Locate the cell with the specified text and output its (X, Y) center coordinate. 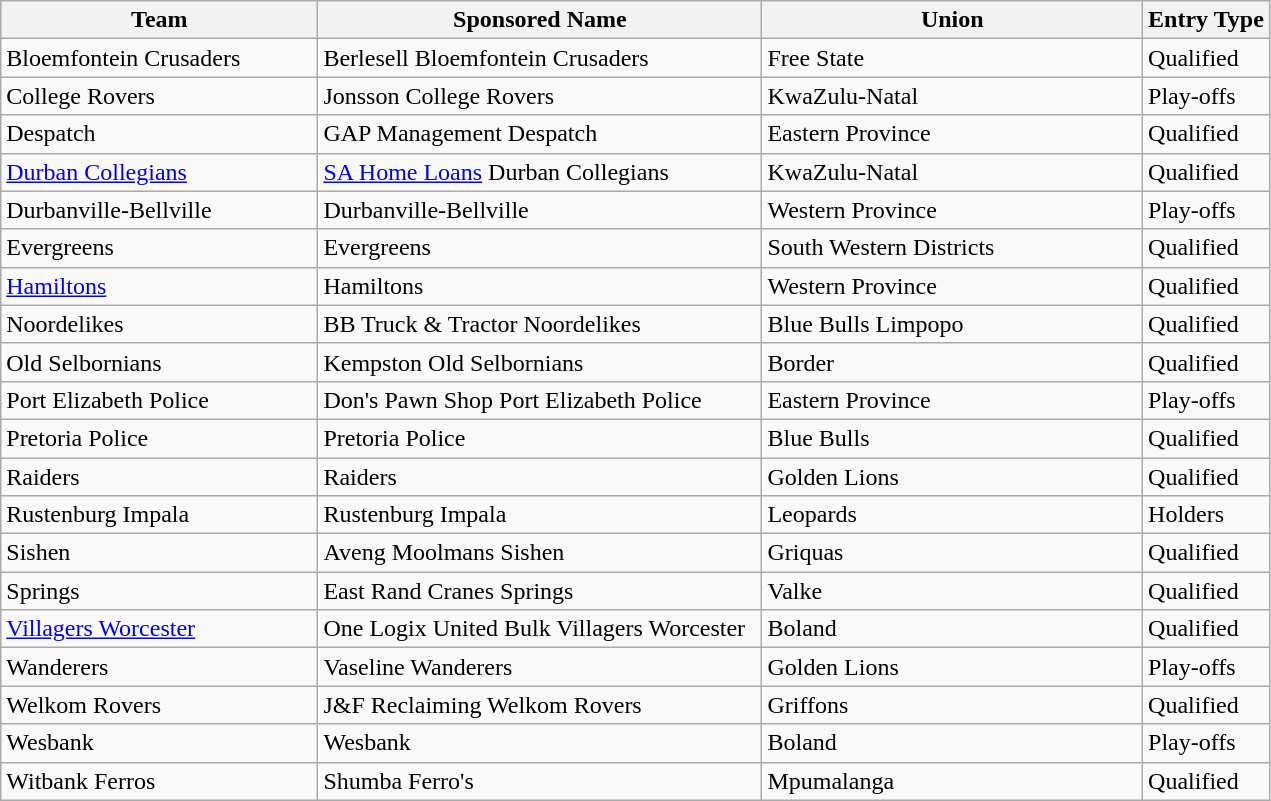
Wanderers (160, 667)
Griquas (952, 553)
Border (952, 362)
Team (160, 20)
Holders (1206, 515)
College Rovers (160, 96)
Berlesell Bloemfontein Crusaders (540, 58)
Old Selbornians (160, 362)
Durban Collegians (160, 172)
One Logix United Bulk Villagers Worcester (540, 629)
Despatch (160, 134)
Griffons (952, 705)
Noordelikes (160, 324)
Port Elizabeth Police (160, 400)
Free State (952, 58)
Welkom Rovers (160, 705)
Sponsored Name (540, 20)
J&F Reclaiming Welkom Rovers (540, 705)
Bloemfontein Crusaders (160, 58)
Springs (160, 591)
Jonsson College Rovers (540, 96)
South Western Districts (952, 248)
Kempston Old Selbornians (540, 362)
Blue Bulls Limpopo (952, 324)
East Rand Cranes Springs (540, 591)
Shumba Ferro's (540, 781)
Villagers Worcester (160, 629)
Witbank Ferros (160, 781)
Valke (952, 591)
Union (952, 20)
Leopards (952, 515)
Don's Pawn Shop Port Elizabeth Police (540, 400)
Aveng Moolmans Sishen (540, 553)
Entry Type (1206, 20)
Blue Bulls (952, 438)
BB Truck & Tractor Noordelikes (540, 324)
GAP Management Despatch (540, 134)
Mpumalanga (952, 781)
SA Home Loans Durban Collegians (540, 172)
Vaseline Wanderers (540, 667)
Sishen (160, 553)
